For the text-containing cell, return its midpoint in [x, y] coordinate format. 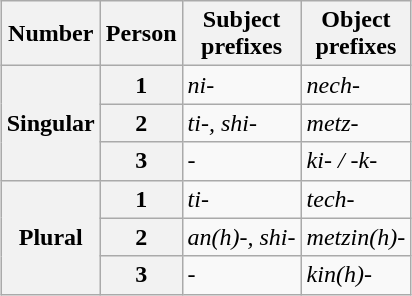
an(h)-, shi- [242, 237]
metzin(h)- [356, 237]
Objectprefixes [356, 34]
ti- [242, 199]
ni- [242, 85]
ki- / -k- [356, 161]
Subjectprefixes [242, 34]
kin(h)- [356, 275]
Person [141, 34]
metz- [356, 123]
Singular [50, 123]
Number [50, 34]
nech- [356, 85]
ti-, shi- [242, 123]
Plural [50, 237]
tech- [356, 199]
